Search for the cell housing the specified text and yield its (X, Y) center coordinate. 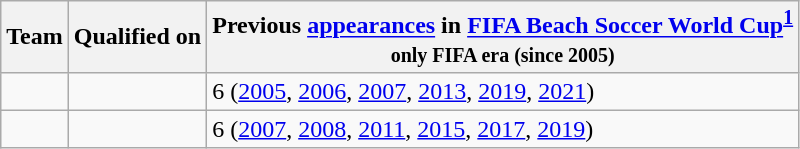
Team (35, 37)
Qualified on (137, 37)
6 (2005, 2006, 2007, 2013, 2019, 2021) (503, 91)
6 (2007, 2008, 2011, 2015, 2017, 2019) (503, 129)
Previous appearances in FIFA Beach Soccer World Cup1only FIFA era (since 2005) (503, 37)
